Provide the [x, y] coordinate of the cell's center where the given text is located.  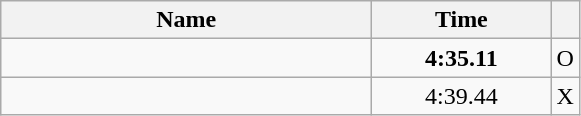
4:35.11 [462, 58]
X [565, 96]
Time [462, 20]
Name [186, 20]
4:39.44 [462, 96]
O [565, 58]
